Scan for the cell matching the given text and deliver its [x, y] coordinate at center. 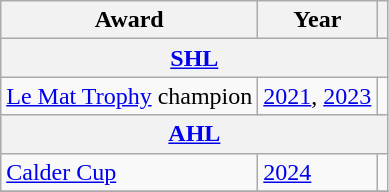
Le Mat Trophy champion [130, 96]
2024 [318, 172]
Year [318, 20]
2021, 2023 [318, 96]
AHL [194, 134]
SHL [194, 58]
Calder Cup [130, 172]
Award [130, 20]
